Scan for the cell matching the given text and deliver its (x, y) coordinate at center. 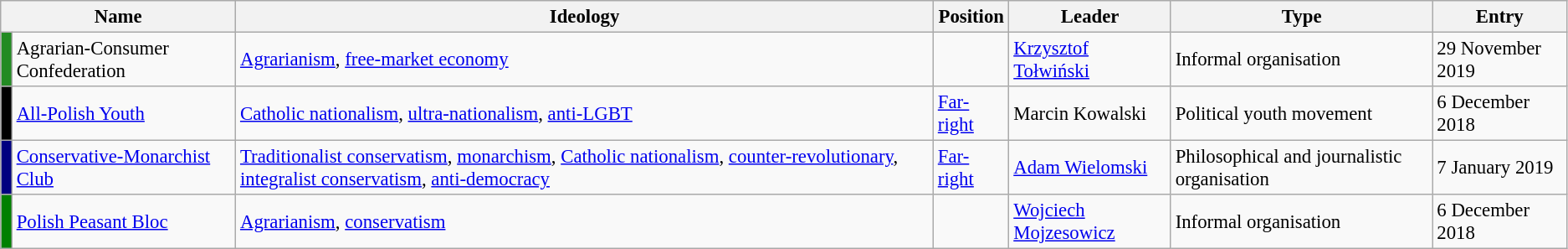
Conservative-Monarchist Club (124, 168)
Polish Peasant Bloc (124, 221)
Adam Wielomski (1089, 168)
Ideology (585, 17)
All-Polish Youth (124, 114)
Entry (1499, 17)
Agrarianism, free-market economy (585, 60)
Marcin Kowalski (1089, 114)
Position (971, 17)
Krzysztof Tołwiński (1089, 60)
29 November 2019 (1499, 60)
Traditionalist conservatism, monarchism, Catholic nationalism, counter-revolutionary, integralist conservatism, anti-democracy (585, 168)
7 January 2019 (1499, 168)
Name (119, 17)
Catholic nationalism, ultra-nationalism, anti-LGBT (585, 114)
Wojciech Mojzesowicz (1089, 221)
Agrarianism, conservatism (585, 221)
Philosophical and journalistic organisation (1302, 168)
Agrarian-Consumer Confederation (124, 60)
Leader (1089, 17)
Political youth movement (1302, 114)
Type (1302, 17)
